Locate the cell with the specified text and output its (x, y) center coordinate. 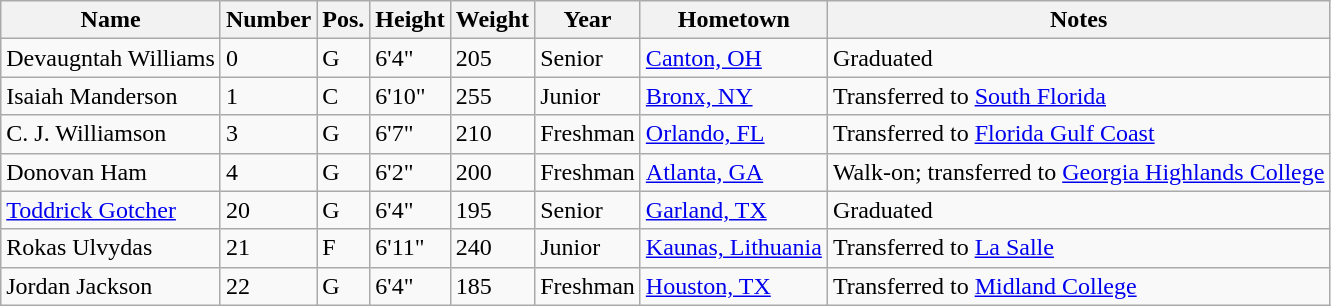
0 (268, 58)
Kaunas, Lithuania (734, 248)
Isaiah Manderson (111, 96)
1 (268, 96)
C (344, 96)
240 (492, 248)
Toddrick Gotcher (111, 210)
Weight (492, 20)
Number (268, 20)
21 (268, 248)
200 (492, 172)
6'2" (410, 172)
F (344, 248)
Houston, TX (734, 286)
Jordan Jackson (111, 286)
Height (410, 20)
22 (268, 286)
6'10" (410, 96)
Garland, TX (734, 210)
Donovan Ham (111, 172)
4 (268, 172)
Atlanta, GA (734, 172)
255 (492, 96)
Transferred to Midland College (1078, 286)
6'7" (410, 134)
Name (111, 20)
185 (492, 286)
Bronx, NY (734, 96)
Devaugntah Williams (111, 58)
3 (268, 134)
205 (492, 58)
Canton, OH (734, 58)
Transferred to South Florida (1078, 96)
210 (492, 134)
Year (588, 20)
C. J. Williamson (111, 134)
Rokas Ulvydas (111, 248)
Transferred to La Salle (1078, 248)
Hometown (734, 20)
Transferred to Florida Gulf Coast (1078, 134)
195 (492, 210)
20 (268, 210)
Notes (1078, 20)
Pos. (344, 20)
Orlando, FL (734, 134)
6'11" (410, 248)
Walk-on; transferred to Georgia Highlands College (1078, 172)
